Output the (x, y) coordinate of the center of the cell containing the given text.  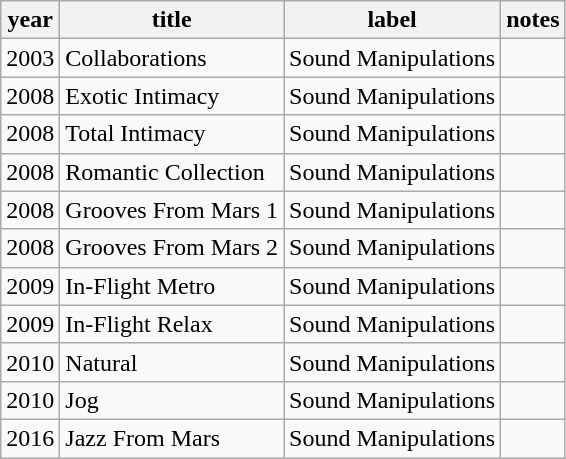
Natural (172, 362)
notes (533, 20)
Collaborations (172, 58)
label (392, 20)
title (172, 20)
Grooves From Mars 2 (172, 248)
Exotic Intimacy (172, 96)
Romantic Collection (172, 172)
Grooves From Mars 1 (172, 210)
Total Intimacy (172, 134)
year (30, 20)
2003 (30, 58)
In-Flight Relax (172, 324)
2016 (30, 438)
In-Flight Metro (172, 286)
Jazz From Mars (172, 438)
Jog (172, 400)
